Find where the given text appears and provide that cell's center as [X, Y] coordinate. 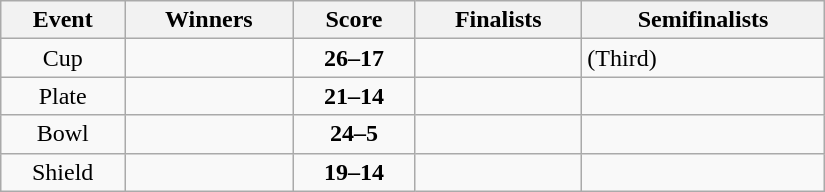
Plate [63, 96]
Cup [63, 58]
Shield [63, 172]
Bowl [63, 134]
Winners [210, 20]
Score [354, 20]
Semifinalists [703, 20]
19–14 [354, 172]
Finalists [498, 20]
(Third) [703, 58]
24–5 [354, 134]
26–17 [354, 58]
21–14 [354, 96]
Event [63, 20]
